Output the [x, y] coordinate of the center of the cell containing the given text.  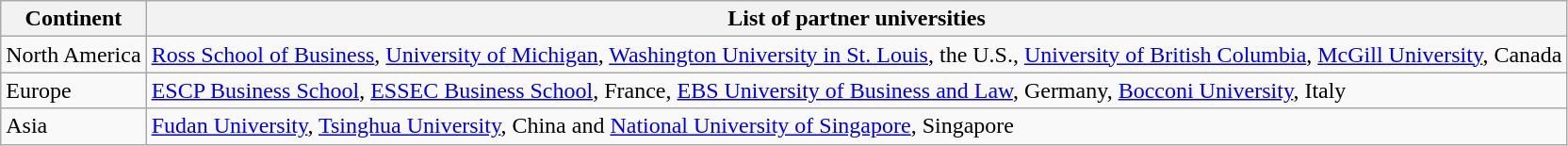
List of partner universities [857, 19]
ESCP Business School, ESSEC Business School, France, EBS University of Business and Law, Germany, Bocconi University, Italy [857, 90]
Asia [73, 126]
North America [73, 55]
Fudan University, Tsinghua University, China and National University of Singapore, Singapore [857, 126]
Continent [73, 19]
Europe [73, 90]
